Return (x, y) of the center of cell containing provided text 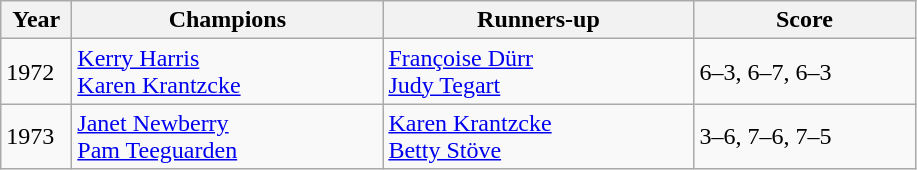
6–3, 6–7, 6–3 (804, 72)
Runners-up (538, 20)
1973 (36, 136)
Score (804, 20)
Karen Krantzcke Betty Stöve (538, 136)
1972 (36, 72)
Françoise Dürr Judy Tegart (538, 72)
3–6, 7–6, 7–5 (804, 136)
Kerry Harris Karen Krantzcke (228, 72)
Year (36, 20)
Janet Newberry Pam Teeguarden (228, 136)
Champions (228, 20)
